Detect which cell encompasses the target text, then output its (X, Y) center coordinate. 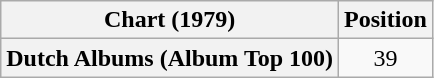
Dutch Albums (Album Top 100) (170, 58)
Position (386, 20)
Chart (1979) (170, 20)
39 (386, 58)
